For the text-containing cell, return its midpoint in (x, y) coordinate format. 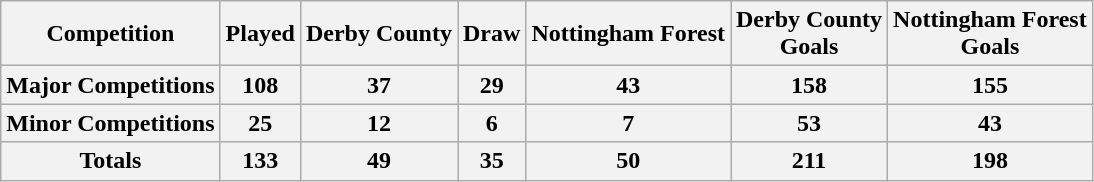
198 (990, 161)
108 (260, 85)
Played (260, 34)
158 (808, 85)
12 (378, 123)
25 (260, 123)
49 (378, 161)
155 (990, 85)
Derby County (378, 34)
Competition (110, 34)
35 (492, 161)
133 (260, 161)
Derby County Goals (808, 34)
6 (492, 123)
Totals (110, 161)
Nottingham Forest Goals (990, 34)
37 (378, 85)
Nottingham Forest (628, 34)
Minor Competitions (110, 123)
211 (808, 161)
Draw (492, 34)
29 (492, 85)
50 (628, 161)
7 (628, 123)
53 (808, 123)
Major Competitions (110, 85)
